Scan for the cell matching the given text and deliver its [x, y] coordinate at center. 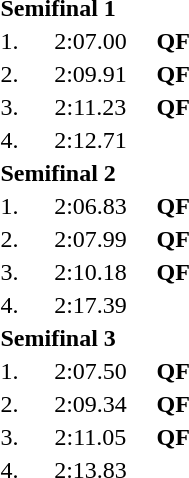
2:09.34 [90, 404]
2:09.91 [90, 74]
2:07.50 [90, 371]
2:12.71 [90, 140]
2:06.83 [90, 206]
2:11.05 [90, 437]
2:07.00 [90, 41]
2:11.23 [90, 107]
2:10.18 [90, 272]
2:17.39 [90, 305]
2:07.99 [90, 239]
